Provide the [x, y] coordinate of the cell's center where the given text is located.  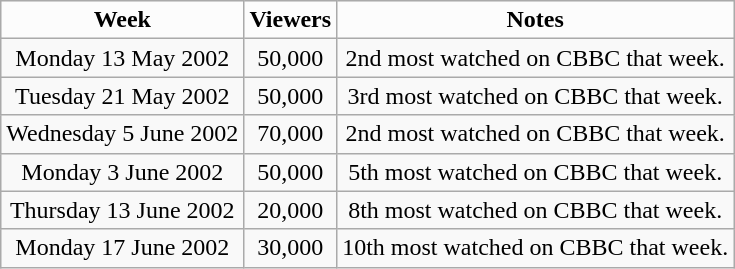
Monday 17 June 2002 [122, 248]
Monday 13 May 2002 [122, 58]
3rd most watched on CBBC that week. [536, 96]
Tuesday 21 May 2002 [122, 96]
Viewers [290, 20]
Monday 3 June 2002 [122, 172]
Thursday 13 June 2002 [122, 210]
10th most watched on CBBC that week. [536, 248]
70,000 [290, 134]
Notes [536, 20]
20,000 [290, 210]
30,000 [290, 248]
8th most watched on CBBC that week. [536, 210]
Wednesday 5 June 2002 [122, 134]
Week [122, 20]
5th most watched on CBBC that week. [536, 172]
